Scan for the cell matching the given text and deliver its (x, y) coordinate at center. 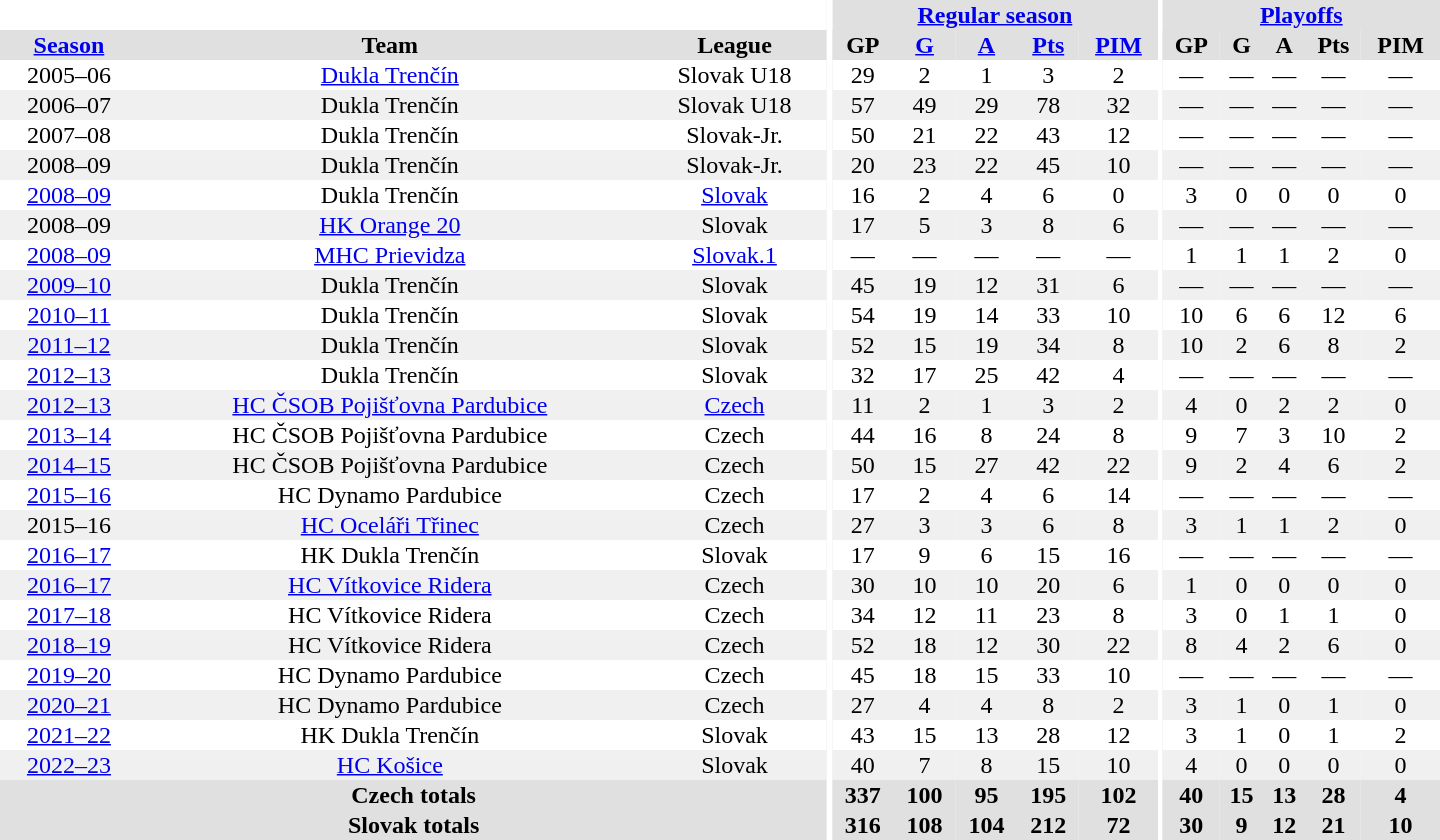
HC Oceláři Třinec (390, 525)
2013–14 (69, 435)
2007–08 (69, 135)
MHC Prievidza (390, 255)
195 (1048, 795)
2018–19 (69, 645)
72 (1118, 825)
100 (925, 795)
102 (1118, 795)
78 (1048, 105)
2020–21 (69, 705)
Slovak.1 (734, 255)
Season (69, 45)
2022–23 (69, 765)
2010–11 (69, 315)
2005–06 (69, 75)
54 (863, 315)
2021–22 (69, 735)
Slovak totals (414, 825)
212 (1048, 825)
Team (390, 45)
2009–10 (69, 285)
HK Orange 20 (390, 225)
2019–20 (69, 675)
2014–15 (69, 465)
Czech totals (414, 795)
5 (925, 225)
44 (863, 435)
104 (987, 825)
2011–12 (69, 345)
Regular season (995, 15)
HC Košice (390, 765)
337 (863, 795)
2017–18 (69, 615)
49 (925, 105)
316 (863, 825)
108 (925, 825)
2006–07 (69, 105)
31 (1048, 285)
95 (987, 795)
57 (863, 105)
Playoffs (1302, 15)
League (734, 45)
24 (1048, 435)
25 (987, 375)
